From the cell containing the given text, extract its center point as [X, Y] coordinate. 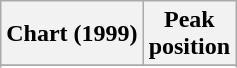
Peakposition [189, 34]
Chart (1999) [72, 34]
